Find where the given text appears and provide that cell's center as [x, y] coordinate. 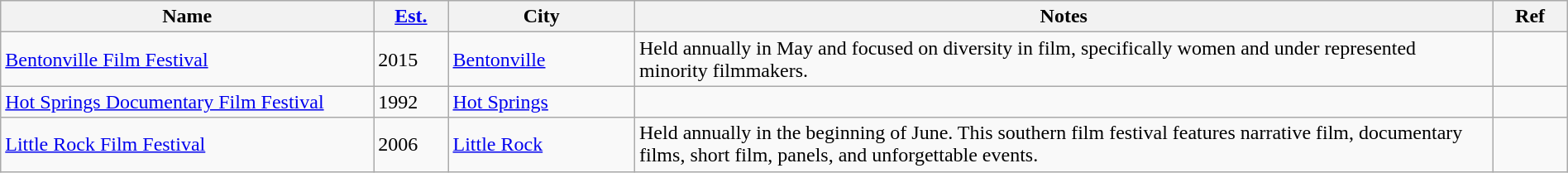
Bentonville [542, 60]
Little Rock Film Festival [187, 144]
2006 [411, 144]
Ref [1530, 17]
2015 [411, 60]
Notes [1064, 17]
Hot Springs [542, 102]
Hot Springs Documentary Film Festival [187, 102]
City [542, 17]
Est. [411, 17]
Name [187, 17]
Bentonville Film Festival [187, 60]
Little Rock [542, 144]
1992 [411, 102]
Held annually in May and focused on diversity in film, specifically women and under represented minority filmmakers. [1064, 60]
